From the cell containing the given text, extract its center point as (x, y) coordinate. 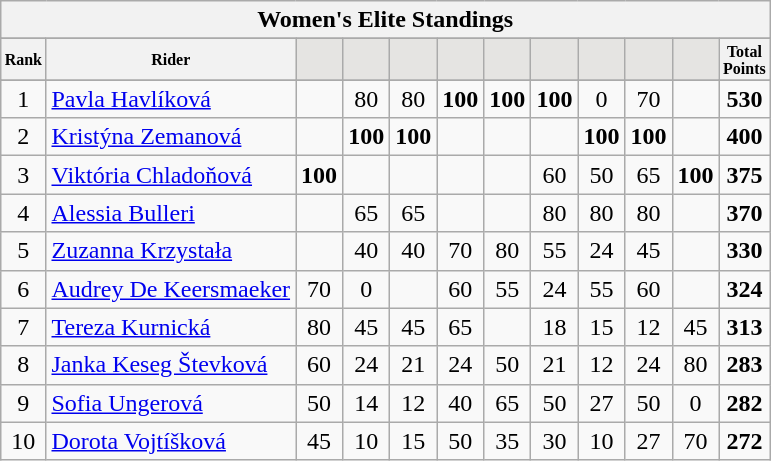
Janka Keseg Števková (171, 365)
283 (744, 365)
330 (744, 251)
18 (554, 327)
Pavla Havlíková (171, 99)
3 (24, 175)
14 (366, 403)
7 (24, 327)
272 (744, 441)
Rider (171, 60)
35 (508, 441)
8 (24, 365)
Audrey De Keersmaeker (171, 289)
Tereza Kurnická (171, 327)
313 (744, 327)
Sofia Ungerová (171, 403)
370 (744, 213)
Women's Elite Standings (386, 20)
324 (744, 289)
30 (554, 441)
TotalPoints (744, 60)
530 (744, 99)
9 (24, 403)
2 (24, 137)
Zuzanna Krzystała (171, 251)
400 (744, 137)
Viktória Chladoňová (171, 175)
Dorota Vojtíšková (171, 441)
Kristýna Zemanová (171, 137)
Alessia Bulleri (171, 213)
1 (24, 99)
Rank (24, 60)
4 (24, 213)
5 (24, 251)
6 (24, 289)
375 (744, 175)
282 (744, 403)
